Scan for the cell matching the given text and deliver its (x, y) coordinate at center. 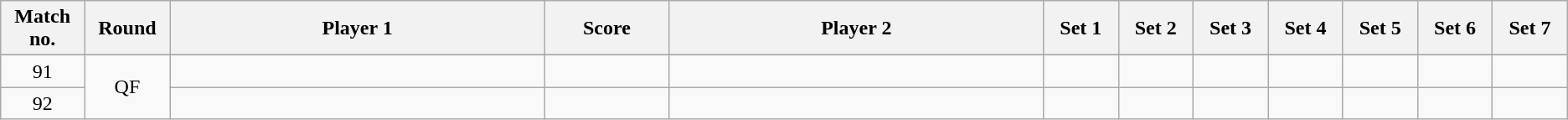
QF (127, 87)
Set 2 (1156, 29)
Set 1 (1081, 29)
Match no. (43, 29)
Set 7 (1529, 29)
Player 1 (357, 29)
Set 4 (1305, 29)
91 (43, 71)
Player 2 (856, 29)
Score (606, 29)
Round (127, 29)
92 (43, 103)
Set 6 (1454, 29)
Set 3 (1230, 29)
Set 5 (1380, 29)
